Detect which cell encompasses the target text, then output its (x, y) center coordinate. 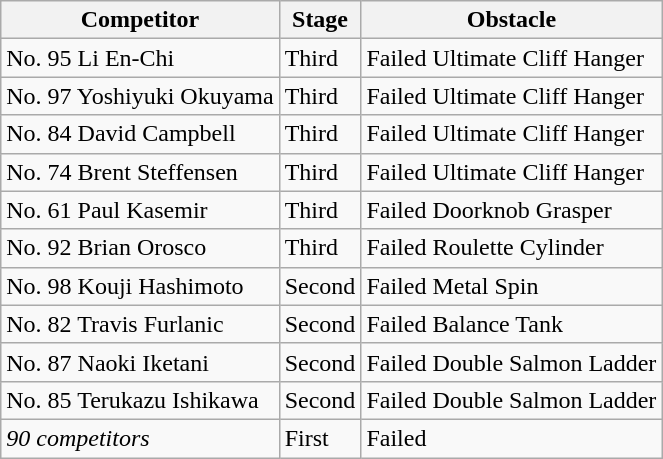
No. 87 Naoki Iketani (140, 362)
No. 97 Yoshiyuki Okuyama (140, 96)
Failed Roulette Cylinder (512, 248)
No. 92 Brian Orosco (140, 248)
90 competitors (140, 438)
First (320, 438)
No. 74 Brent Steffensen (140, 172)
Failed Balance Tank (512, 324)
No. 95 Li En-Chi (140, 58)
No. 61 Paul Kasemir (140, 210)
Obstacle (512, 20)
Competitor (140, 20)
Failed Metal Spin (512, 286)
Failed (512, 438)
No. 82 Travis Furlanic (140, 324)
Failed Doorknob Grasper (512, 210)
No. 85 Terukazu Ishikawa (140, 400)
Stage (320, 20)
No. 84 David Campbell (140, 134)
No. 98 Kouji Hashimoto (140, 286)
